Return (X, Y) of the center of cell containing provided text 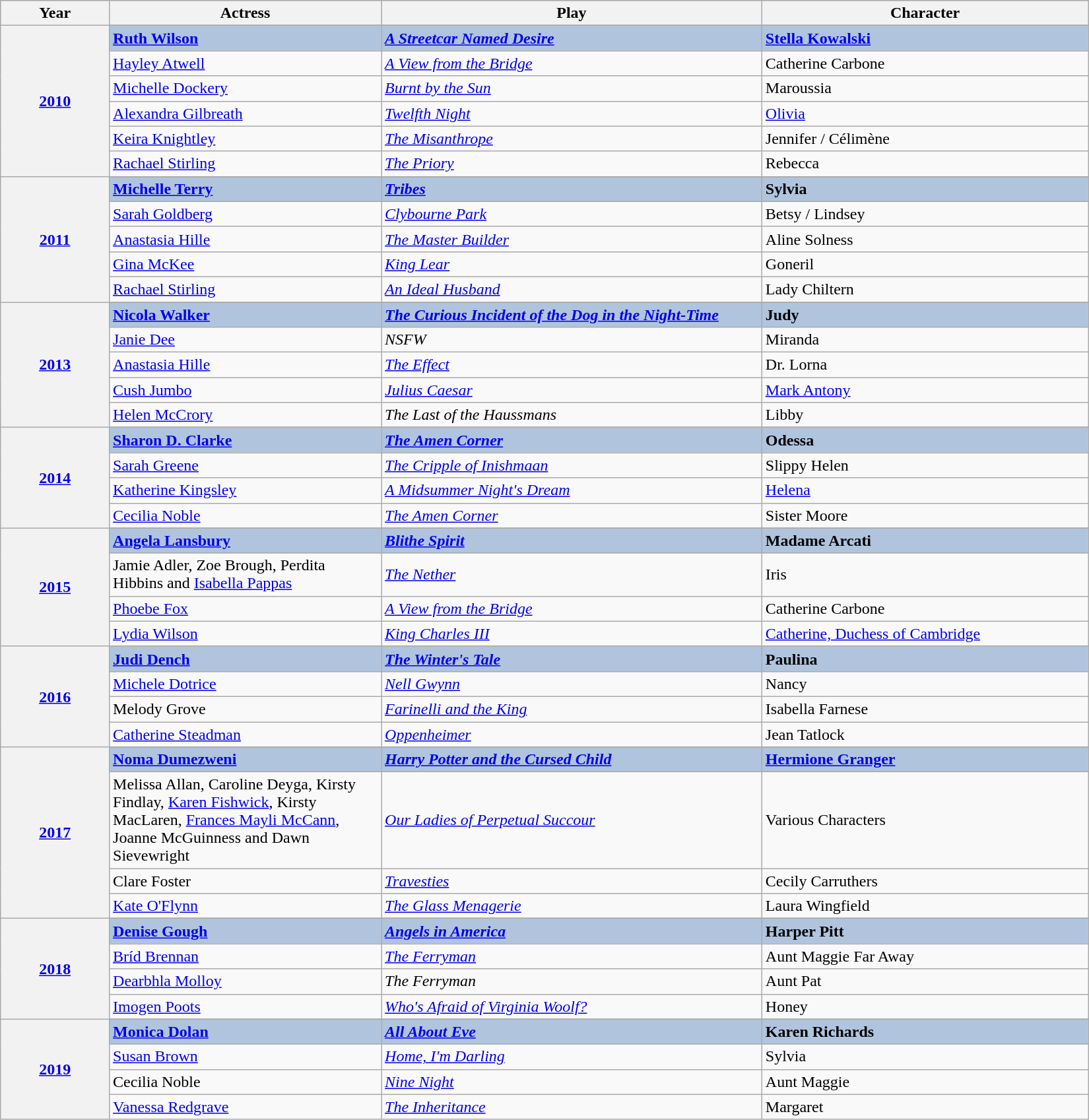
Lady Chiltern (925, 289)
Judy (925, 315)
Ruth Wilson (246, 38)
Dr. Lorna (925, 365)
Keira Knightley (246, 139)
2018 (55, 969)
Iris (925, 574)
Rebecca (925, 164)
Angels in America (572, 931)
Vanessa Redgrave (246, 1107)
An Ideal Husband (572, 289)
Tribes (572, 189)
Actress (246, 13)
Blithe Spirit (572, 541)
Aunt Pat (925, 981)
Paulina (925, 659)
Melody Grove (246, 709)
Clybourne Park (572, 214)
Imogen Poots (246, 1006)
Lydia Wilson (246, 634)
Judi Dench (246, 659)
Cecily Carruthers (925, 881)
Michelle Dockery (246, 88)
Karen Richards (925, 1032)
Hermione Granger (925, 760)
Gina McKee (246, 264)
The Winter's Tale (572, 659)
2019 (55, 1069)
Laura Wingfield (925, 906)
Odessa (925, 440)
Home, I'm Darling (572, 1057)
Jean Tatlock (925, 735)
Harry Potter and the Cursed Child (572, 760)
All About Eve (572, 1032)
2014 (55, 478)
Burnt by the Sun (572, 88)
Sarah Goldberg (246, 214)
Nell Gwynn (572, 684)
The Priory (572, 164)
Cush Jumbo (246, 390)
Catherine Steadman (246, 735)
Aunt Maggie (925, 1082)
Harper Pitt (925, 931)
Various Characters (925, 820)
The Glass Menagerie (572, 906)
Mark Antony (925, 390)
Noma Dumezweni (246, 760)
Twelfth Night (572, 114)
Aline Solness (925, 239)
2010 (55, 101)
Stella Kowalski (925, 38)
Goneril (925, 264)
The Curious Incident of the Dog in the Night-Time (572, 315)
Nancy (925, 684)
Phoebe Fox (246, 609)
Michelle Terry (246, 189)
Sharon D. Clarke (246, 440)
The Last of the Haussmans (572, 415)
Helen McCrory (246, 415)
Sarah Greene (246, 465)
Farinelli and the King (572, 709)
King Lear (572, 264)
Catherine, Duchess of Cambridge (925, 634)
Libby (925, 415)
Our Ladies of Perpetual Succour (572, 820)
2013 (55, 365)
The Master Builder (572, 239)
Betsy / Lindsey (925, 214)
Nine Night (572, 1082)
Maroussia (925, 88)
2016 (55, 696)
The Effect (572, 365)
2017 (55, 833)
The Cripple of Inishmaan (572, 465)
Sister Moore (925, 515)
Miranda (925, 340)
Julius Caesar (572, 390)
NSFW (572, 340)
The Misanthrope (572, 139)
Melissa Allan, Caroline Deyga, Kirsty Findlay, Karen Fishwick, Kirsty MacLaren, Frances Mayli McCann, Joanne McGuinness and Dawn Sievewright (246, 820)
Clare Foster (246, 881)
Nicola Walker (246, 315)
The Inheritance (572, 1107)
King Charles III (572, 634)
Madame Arcati (925, 541)
Travesties (572, 881)
Katherine Kingsley (246, 490)
Denise Gough (246, 931)
Aunt Maggie Far Away (925, 956)
Character (925, 13)
Oppenheimer (572, 735)
The Nether (572, 574)
Jamie Adler, Zoe Brough, Perdita Hibbins and Isabella Pappas (246, 574)
Honey (925, 1006)
A Streetcar Named Desire (572, 38)
Bríd Brennan (246, 956)
Angela Lansbury (246, 541)
2015 (55, 587)
Susan Brown (246, 1057)
Play (572, 13)
Dearbhla Molloy (246, 981)
Year (55, 13)
Margaret (925, 1107)
2011 (55, 239)
Monica Dolan (246, 1032)
Hayley Atwell (246, 63)
Olivia (925, 114)
Helena (925, 490)
Isabella Farnese (925, 709)
A Midsummer Night's Dream (572, 490)
Alexandra Gilbreath (246, 114)
Janie Dee (246, 340)
Who's Afraid of Virginia Woolf? (572, 1006)
Jennifer / Célimène (925, 139)
Kate O'Flynn (246, 906)
Slippy Helen (925, 465)
Michele Dotrice (246, 684)
